Find where the given text appears and provide that cell's center as [x, y] coordinate. 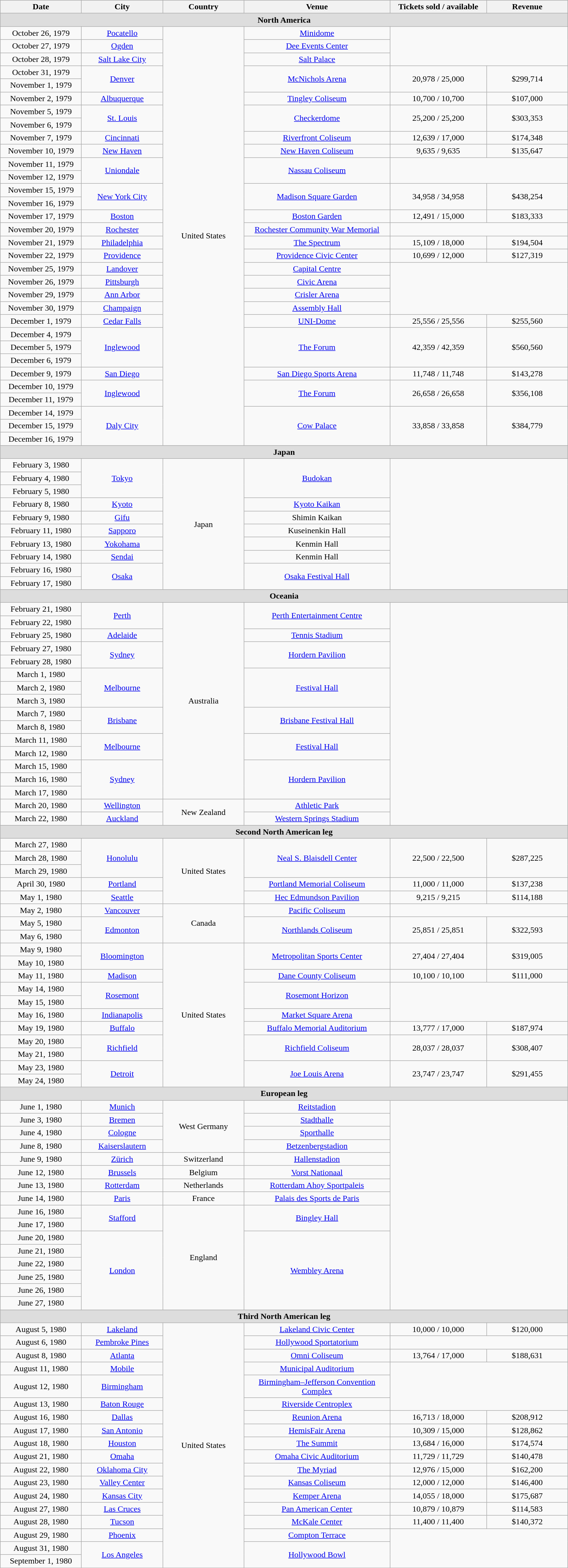
Palais des Sports de Paris [317, 1198]
Richfield Coliseum [317, 1048]
$291,455 [527, 1074]
June 4, 1980 [41, 1133]
Madison Square Garden [317, 197]
Ann Arbor [122, 295]
Kaiserslautern [122, 1146]
August 13, 1980 [41, 1404]
$183,333 [527, 216]
Stafford [122, 1218]
Market Square Arena [317, 1015]
February 16, 1980 [41, 570]
February 28, 1980 [41, 662]
Providence [122, 256]
Birmingham [122, 1386]
November 17, 1979 [41, 216]
Madison [122, 976]
Indianapolis [122, 1015]
May 5, 1980 [41, 923]
November 20, 1979 [41, 229]
25,851 / 25,851 [438, 930]
December 1, 1979 [41, 321]
November 10, 1979 [41, 151]
February 22, 1980 [41, 622]
Checkerdome [317, 118]
$107,000 [527, 98]
HemisFair Arena [317, 1430]
Riverside Centroplex [317, 1404]
$127,319 [527, 256]
June 1, 1980 [41, 1107]
Hallenstadion [317, 1159]
$356,108 [527, 393]
November 26, 1979 [41, 282]
August 6, 1980 [41, 1342]
12,491 / 15,000 [438, 216]
Revenue [527, 7]
Adelaide [122, 635]
June 14, 1980 [41, 1198]
23,747 / 23,747 [438, 1074]
$187,974 [527, 1028]
June 20, 1980 [41, 1238]
$208,912 [527, 1417]
Sporthalle [317, 1133]
European leg [284, 1094]
February 4, 1980 [41, 478]
France [203, 1198]
Pittsburgh [122, 282]
Rotterdam [122, 1185]
Rochester Community War Memorial [317, 229]
November 1, 1979 [41, 85]
Oceania [284, 596]
Shimin Kaikan [317, 517]
Hec Edmundson Pavilion [317, 897]
Champaign [122, 308]
Dee Events Center [317, 46]
St. Louis [122, 118]
Portland [122, 884]
September 1, 1980 [41, 1561]
14,055 / 18,000 [438, 1496]
May 23, 1980 [41, 1067]
Joe Louis Arena [317, 1074]
26,658 / 26,658 [438, 393]
Philadelphia [122, 243]
December 16, 1979 [41, 439]
Kansas City [122, 1496]
$111,000 [527, 976]
June 13, 1980 [41, 1185]
Northlands Coliseum [317, 930]
October 26, 1979 [41, 33]
March 17, 1980 [41, 792]
Sapporo [122, 530]
August 29, 1980 [41, 1535]
Cologne [122, 1133]
Los Angeles [122, 1555]
11,000 / 11,000 [438, 884]
August 31, 1980 [41, 1548]
Uniondale [122, 171]
December 5, 1979 [41, 347]
Betzenbergstadion [317, 1146]
May 11, 1980 [41, 976]
Pocatello [122, 33]
August 11, 1980 [41, 1368]
Brussels [122, 1172]
England [203, 1257]
May 6, 1980 [41, 936]
Zürich [122, 1159]
33,858 / 33,858 [438, 426]
Edmonton [122, 930]
May 19, 1980 [41, 1028]
August 22, 1980 [41, 1470]
May 10, 1980 [41, 963]
Gifu [122, 517]
$114,583 [527, 1509]
Cow Palace [317, 426]
25,556 / 25,556 [438, 321]
June 25, 1980 [41, 1277]
Brisbane [122, 720]
November 11, 1979 [41, 164]
Nassau Coliseum [317, 171]
San Diego Sports Arena [317, 373]
Kyoto [122, 504]
Bingley Hall [317, 1218]
$438,254 [527, 197]
June 3, 1980 [41, 1120]
June 21, 1980 [41, 1251]
August 24, 1980 [41, 1496]
March 28, 1980 [41, 858]
Western Springs Stadium [317, 819]
10,879 / 10,879 [438, 1509]
Budokan [317, 478]
Netherlands [203, 1185]
Portland Memorial Coliseum [317, 884]
December 15, 1979 [41, 426]
San Diego [122, 373]
Baton Rouge [122, 1404]
October 28, 1979 [41, 59]
Boston Garden [317, 216]
August 16, 1980 [41, 1417]
City [122, 7]
December 10, 1979 [41, 387]
Perth Entertainment Centre [317, 616]
$135,647 [527, 151]
10,309 / 15,000 [438, 1430]
$140,372 [527, 1522]
October 27, 1979 [41, 46]
Honolulu [122, 858]
$137,238 [527, 884]
San Antonio [122, 1430]
$188,631 [527, 1355]
Wellington [122, 806]
November 7, 1979 [41, 138]
Landover [122, 269]
Cedar Falls [122, 321]
13,764 / 17,000 [438, 1355]
$143,278 [527, 373]
Compton Terrace [317, 1535]
$303,353 [527, 118]
22,500 / 22,500 [438, 858]
November 25, 1979 [41, 269]
McKale Center [317, 1522]
13,777 / 17,000 [438, 1028]
June 9, 1980 [41, 1159]
Salt Palace [317, 59]
Dallas [122, 1417]
Municipal Auditorium [317, 1368]
$128,862 [527, 1430]
Houston [122, 1443]
Lakeland [122, 1329]
Tennis Stadium [317, 635]
June 12, 1980 [41, 1172]
$162,200 [527, 1470]
February 13, 1980 [41, 544]
34,958 / 34,958 [438, 197]
Perth [122, 616]
February 14, 1980 [41, 557]
August 28, 1980 [41, 1522]
June 17, 1980 [41, 1225]
$174,574 [527, 1443]
The Spectrum [317, 243]
Auckland [122, 819]
March 2, 1980 [41, 688]
November 30, 1979 [41, 308]
16,713 / 18,000 [438, 1417]
$255,560 [527, 321]
Valley Center [122, 1483]
August 8, 1980 [41, 1355]
Daly City [122, 426]
11,729 / 11,729 [438, 1457]
Albuquerque [122, 98]
Athletic Park [317, 806]
Canada [203, 923]
27,404 / 27,404 [438, 956]
$120,000 [527, 1329]
Tokyo [122, 478]
Date [41, 7]
$146,400 [527, 1483]
Osaka Festival Hall [317, 576]
New Haven Coliseum [317, 151]
Rosemont [122, 995]
Neal S. Blaisdell Center [317, 858]
Seattle [122, 897]
May 9, 1980 [41, 949]
Ogden [122, 46]
Las Cruces [122, 1509]
$174,348 [527, 138]
Denver [122, 79]
10,000 / 10,000 [438, 1329]
May 14, 1980 [41, 989]
15,109 / 18,000 [438, 243]
February 27, 1980 [41, 648]
March 15, 1980 [41, 766]
August 5, 1980 [41, 1329]
February 5, 1980 [41, 491]
Kyoto Kaikan [317, 504]
December 9, 1979 [41, 373]
$384,779 [527, 426]
25,200 / 25,200 [438, 118]
Bloomington [122, 956]
June 22, 1980 [41, 1264]
The Summit [317, 1443]
11,400 / 11,400 [438, 1522]
May 20, 1980 [41, 1041]
Salt Lake City [122, 59]
10,100 / 10,100 [438, 976]
November 29, 1979 [41, 295]
Australia [203, 701]
Osaka [122, 576]
$319,005 [527, 956]
Tucson [122, 1522]
December 11, 1979 [41, 400]
42,359 / 42,359 [438, 347]
June 16, 1980 [41, 1211]
Crisler Arena [317, 295]
Rochester [122, 229]
May 2, 1980 [41, 910]
October 31, 1979 [41, 72]
West Germany [203, 1126]
Minidome [317, 33]
June 8, 1980 [41, 1146]
Pacific Coliseum [317, 910]
May 21, 1980 [41, 1054]
Reunion Arena [317, 1417]
Switzerland [203, 1159]
Pan American Center [317, 1509]
Riverfront Coliseum [317, 138]
December 14, 1979 [41, 413]
Lakeland Civic Center [317, 1329]
March 16, 1980 [41, 779]
November 15, 1979 [41, 190]
November 12, 1979 [41, 177]
Tingley Coliseum [317, 98]
20,978 / 25,000 [438, 79]
Rotterdam Ahoy Sportpaleis [317, 1185]
August 17, 1980 [41, 1430]
March 29, 1980 [41, 871]
May 16, 1980 [41, 1015]
March 7, 1980 [41, 714]
The Myriad [317, 1470]
Stadthalle [317, 1120]
February 25, 1980 [41, 635]
Phoenix [122, 1535]
Rosemont Horizon [317, 995]
August 23, 1980 [41, 1483]
Venue [317, 7]
Yokohama [122, 544]
Wembley Arena [317, 1270]
Belgium [203, 1172]
March 3, 1980 [41, 701]
November 16, 1979 [41, 203]
Vorst Nationaal [317, 1172]
9,635 / 9,635 [438, 151]
11,748 / 11,748 [438, 373]
Vancouver [122, 910]
March 12, 1980 [41, 753]
December 4, 1979 [41, 334]
$299,714 [527, 79]
November 22, 1979 [41, 256]
Bremen [122, 1120]
12,976 / 15,000 [438, 1470]
February 3, 1980 [41, 465]
12,000 / 12,000 [438, 1483]
March 22, 1980 [41, 819]
Country [203, 7]
August 12, 1980 [41, 1386]
February 17, 1980 [41, 583]
March 11, 1980 [41, 740]
Richfield [122, 1048]
February 11, 1980 [41, 530]
Paris [122, 1198]
Birmingham–Jefferson Convention Complex [317, 1386]
9,215 / 9,215 [438, 897]
Atlanta [122, 1355]
UNI-Dome [317, 321]
April 30, 1980 [41, 884]
Detroit [122, 1074]
Civic Arena [317, 282]
New York City [122, 197]
Dane County Coliseum [317, 976]
$322,593 [527, 930]
March 27, 1980 [41, 845]
June 26, 1980 [41, 1290]
$114,188 [527, 897]
Cincinnati [122, 138]
December 6, 1979 [41, 360]
28,037 / 28,037 [438, 1048]
Buffalo [122, 1028]
North America [284, 20]
London [122, 1270]
March 20, 1980 [41, 806]
Kemper Arena [317, 1496]
May 1, 1980 [41, 897]
McNichols Arena [317, 79]
$140,478 [527, 1457]
Oklahoma City [122, 1470]
February 8, 1980 [41, 504]
Sendai [122, 557]
Hollywood Sportatorium [317, 1342]
$287,225 [527, 858]
$308,407 [527, 1048]
Omaha [122, 1457]
Second North American leg [284, 832]
Providence Civic Center [317, 256]
February 21, 1980 [41, 609]
May 15, 1980 [41, 1002]
Brisbane Festival Hall [317, 720]
November 2, 1979 [41, 98]
August 18, 1980 [41, 1443]
February 9, 1980 [41, 517]
Tickets sold / available [438, 7]
New Haven [122, 151]
Omaha Civic Auditorium [317, 1457]
$560,560 [527, 347]
12,639 / 17,000 [438, 138]
Hollywood Bowl [317, 1555]
Omni Coliseum [317, 1355]
Metropolitan Sports Center [317, 956]
Kansas Coliseum [317, 1483]
June 27, 1980 [41, 1303]
August 27, 1980 [41, 1509]
Assembly Hall [317, 308]
Reitstadion [317, 1107]
Buffalo Memorial Auditorium [317, 1028]
10,699 / 12,000 [438, 256]
November 21, 1979 [41, 243]
Munich [122, 1107]
Kuseinenkin Hall [317, 530]
$194,504 [527, 243]
Mobile [122, 1368]
New Zealand [203, 812]
May 24, 1980 [41, 1081]
November 6, 1979 [41, 125]
$175,687 [527, 1496]
Third North American leg [284, 1316]
Capital Centre [317, 269]
March 1, 1980 [41, 675]
August 21, 1980 [41, 1457]
13,684 / 16,000 [438, 1443]
Pembroke Pines [122, 1342]
10,700 / 10,700 [438, 98]
March 8, 1980 [41, 727]
November 5, 1979 [41, 111]
Boston [122, 216]
